Determine the (X, Y) coordinate at the center of the cell enclosing the given text.  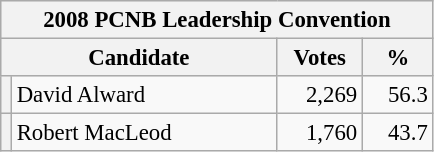
% (398, 58)
Candidate (139, 58)
Robert MacLeod (144, 133)
2,269 (320, 95)
56.3 (398, 95)
1,760 (320, 133)
43.7 (398, 133)
Votes (320, 58)
2008 PCNB Leadership Convention (217, 20)
David Alward (144, 95)
